Determine the (X, Y) coordinate at the center of the cell enclosing the given text.  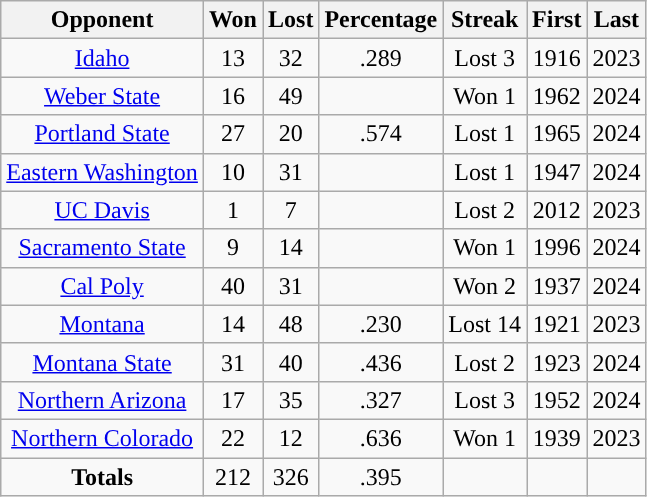
1962 (557, 96)
First (557, 20)
1916 (557, 58)
Cal Poly (102, 286)
.289 (381, 58)
212 (232, 477)
Sacramento State (102, 248)
Won (232, 20)
Weber State (102, 96)
1937 (557, 286)
Percentage (381, 20)
Lost (290, 20)
Streak (485, 20)
Montana State (102, 362)
1996 (557, 248)
.230 (381, 324)
7 (290, 210)
326 (290, 477)
1923 (557, 362)
Portland State (102, 134)
Montana (102, 324)
9 (232, 248)
1939 (557, 438)
1965 (557, 134)
2012 (557, 210)
Northern Colorado (102, 438)
49 (290, 96)
Lost 14 (485, 324)
1 (232, 210)
Northern Arizona (102, 400)
.574 (381, 134)
Last (616, 20)
27 (232, 134)
Won 2 (485, 286)
1921 (557, 324)
17 (232, 400)
UC Davis (102, 210)
12 (290, 438)
32 (290, 58)
48 (290, 324)
16 (232, 96)
20 (290, 134)
Idaho (102, 58)
.436 (381, 362)
Opponent (102, 20)
22 (232, 438)
Totals (102, 477)
35 (290, 400)
1947 (557, 172)
.636 (381, 438)
Eastern Washington (102, 172)
.395 (381, 477)
13 (232, 58)
.327 (381, 400)
1952 (557, 400)
10 (232, 172)
